For the text-containing cell, return its midpoint in (X, Y) coordinate format. 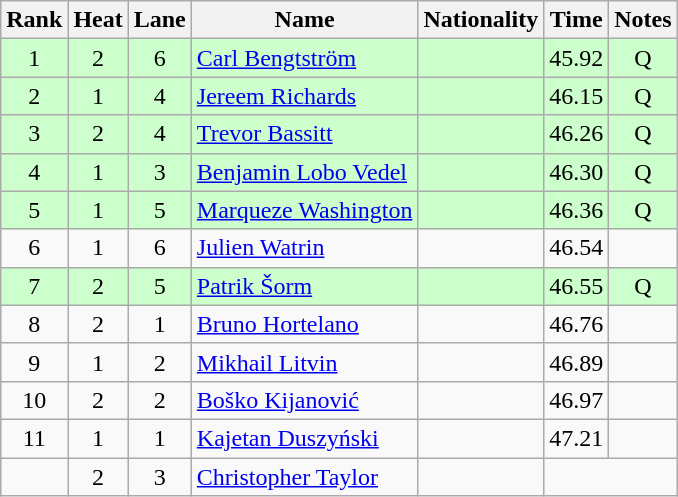
46.36 (576, 210)
7 (34, 286)
Notes (643, 20)
Lane (160, 20)
Heat (98, 20)
Bruno Hortelano (304, 324)
11 (34, 438)
46.15 (576, 96)
Christopher Taylor (304, 477)
46.76 (576, 324)
Kajetan Duszyński (304, 438)
8 (34, 324)
Julien Watrin (304, 248)
46.26 (576, 134)
Mikhail Litvin (304, 362)
Boško Kijanović (304, 400)
Marqueze Washington (304, 210)
Patrik Šorm (304, 286)
Name (304, 20)
Time (576, 20)
Carl Bengtström (304, 58)
45.92 (576, 58)
Benjamin Lobo Vedel (304, 172)
46.54 (576, 248)
Rank (34, 20)
47.21 (576, 438)
Trevor Bassitt (304, 134)
46.55 (576, 286)
46.30 (576, 172)
9 (34, 362)
10 (34, 400)
46.89 (576, 362)
Jereem Richards (304, 96)
46.97 (576, 400)
Nationality (481, 20)
